Provide the [x, y] coordinate of the cell's center where the given text is located.  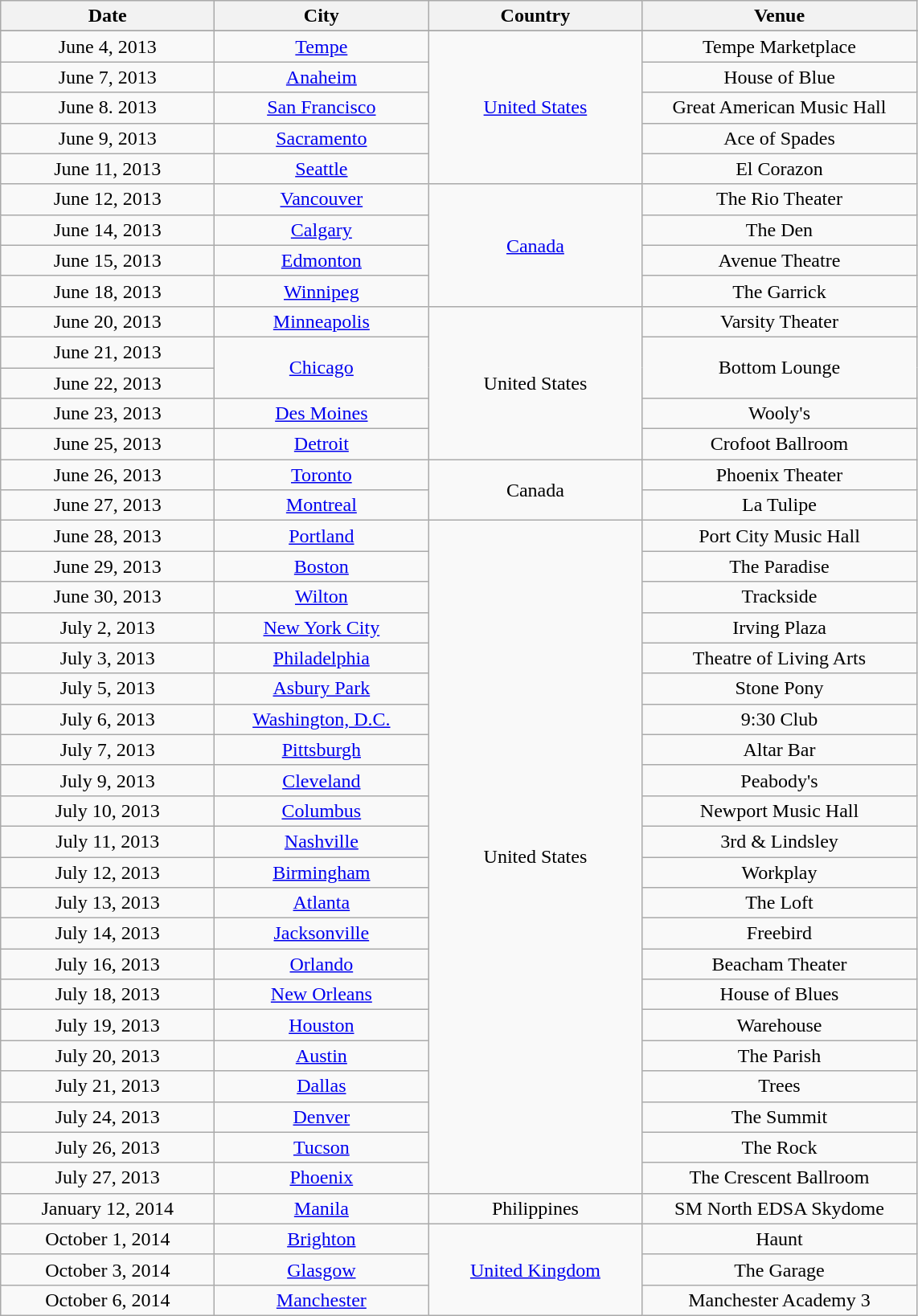
October 1, 2014 [108, 1239]
June 4, 2013 [108, 47]
July 14, 2013 [108, 934]
The Garage [780, 1269]
The Crescent Ballroom [780, 1178]
Haunt [780, 1239]
June 21, 2013 [108, 352]
Country [535, 16]
Phoenix [322, 1178]
Tempe Marketplace [780, 47]
July 20, 2013 [108, 1056]
New Orleans [322, 995]
Ace of Spades [780, 138]
Phoenix Theater [780, 475]
July 27, 2013 [108, 1178]
June 7, 2013 [108, 77]
July 26, 2013 [108, 1147]
October 3, 2014 [108, 1269]
Trees [780, 1086]
Wilton [322, 597]
June 15, 2013 [108, 260]
Jacksonville [322, 934]
Manila [322, 1208]
July 19, 2013 [108, 1025]
June 26, 2013 [108, 475]
Great American Music Hall [780, 108]
July 11, 2013 [108, 841]
Warehouse [780, 1025]
Seattle [322, 169]
Atlanta [322, 903]
July 18, 2013 [108, 995]
Columbus [322, 811]
June 8. 2013 [108, 108]
House of Blues [780, 995]
October 6, 2014 [108, 1300]
United Kingdom [535, 1269]
Orlando [322, 964]
June 30, 2013 [108, 597]
The Den [780, 230]
House of Blue [780, 77]
July 13, 2013 [108, 903]
Brighton [322, 1239]
July 5, 2013 [108, 689]
The Rock [780, 1147]
San Francisco [322, 108]
Trackside [780, 597]
June 18, 2013 [108, 291]
The Parish [780, 1056]
June 11, 2013 [108, 169]
New York City [322, 627]
Asbury Park [322, 689]
Freebird [780, 934]
Altar Bar [780, 750]
June 29, 2013 [108, 566]
Tucson [322, 1147]
SM North EDSA Skydome [780, 1208]
July 24, 2013 [108, 1117]
Date [108, 16]
Peabody's [780, 780]
City [322, 16]
Houston [322, 1025]
Varsity Theater [780, 321]
Stone Pony [780, 689]
July 16, 2013 [108, 964]
Washington, D.C. [322, 719]
Manchester Academy 3 [780, 1300]
Nashville [322, 841]
Austin [322, 1056]
July 2, 2013 [108, 627]
Edmonton [322, 260]
Theatre of Living Arts [780, 658]
July 7, 2013 [108, 750]
Portland [322, 536]
July 9, 2013 [108, 780]
Port City Music Hall [780, 536]
June 22, 2013 [108, 383]
The Garrick [780, 291]
July 10, 2013 [108, 811]
Boston [322, 566]
Tempe [322, 47]
June 27, 2013 [108, 505]
Workplay [780, 872]
Newport Music Hall [780, 811]
Sacramento [322, 138]
Venue [780, 16]
9:30 Club [780, 719]
The Rio Theater [780, 199]
Beacham Theater [780, 964]
Pittsburgh [322, 750]
July 12, 2013 [108, 872]
Philippines [535, 1208]
June 20, 2013 [108, 321]
June 28, 2013 [108, 536]
Vancouver [322, 199]
Anaheim [322, 77]
La Tulipe [780, 505]
June 23, 2013 [108, 414]
Crofoot Ballroom [780, 444]
Dallas [322, 1086]
Manchester [322, 1300]
Philadelphia [322, 658]
Wooly's [780, 414]
Toronto [322, 475]
July 3, 2013 [108, 658]
El Corazon [780, 169]
Calgary [322, 230]
Winnipeg [322, 291]
June 25, 2013 [108, 444]
3rd & Lindsley [780, 841]
June 12, 2013 [108, 199]
The Loft [780, 903]
Glasgow [322, 1269]
Chicago [322, 367]
Cleveland [322, 780]
Des Moines [322, 414]
June 9, 2013 [108, 138]
Bottom Lounge [780, 367]
Detroit [322, 444]
The Paradise [780, 566]
July 6, 2013 [108, 719]
Irving Plaza [780, 627]
Denver [322, 1117]
Avenue Theatre [780, 260]
Birmingham [322, 872]
The Summit [780, 1117]
July 21, 2013 [108, 1086]
January 12, 2014 [108, 1208]
Montreal [322, 505]
Minneapolis [322, 321]
June 14, 2013 [108, 230]
